Search for the cell housing the specified text and yield its (x, y) center coordinate. 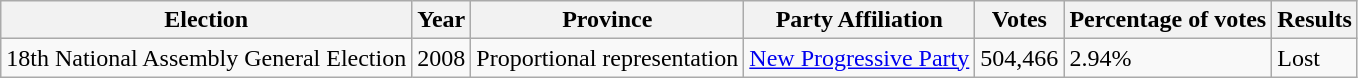
Results (1315, 20)
Province (608, 20)
Lost (1315, 58)
Percentage of votes (1168, 20)
504,466 (1020, 58)
2008 (442, 58)
Votes (1020, 20)
New Progressive Party (860, 58)
2.94% (1168, 58)
Year (442, 20)
18th National Assembly General Election (206, 58)
Election (206, 20)
Party Affiliation (860, 20)
Proportional representation (608, 58)
